Scan for the cell matching the given text and deliver its [x, y] coordinate at center. 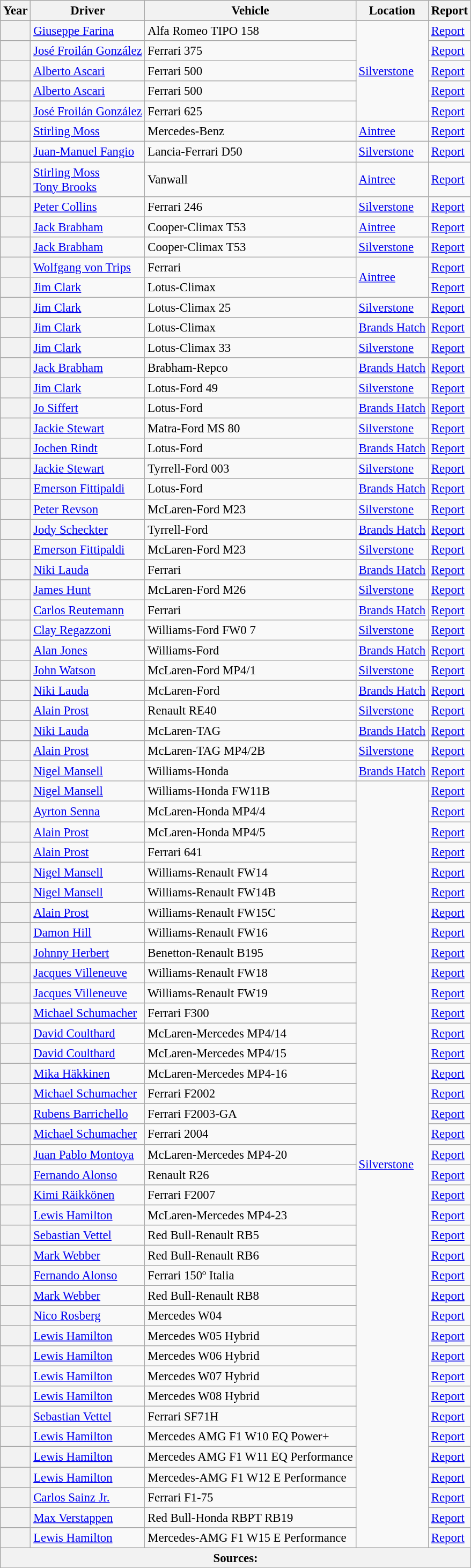
Mercedes AMG F1 W10 EQ Power+ [250, 1437]
Williams-Renault FW16 [250, 933]
Carlos Reutemann [88, 610]
Vehicle [250, 11]
Williams-Ford FW0 7 [250, 630]
Juan-Manuel Fangio [88, 152]
Juan Pablo Montoya [88, 1154]
Ferrari 375 [250, 51]
Jody Scheckter [88, 529]
McLaren-Mercedes MP4-20 [250, 1154]
Mercedes-Benz [250, 131]
Ferrari F1-75 [250, 1497]
Ayrton Senna [88, 812]
Peter Revson [88, 509]
Williams-Renault FW19 [250, 993]
Ferrari 246 [250, 207]
Carlos Sainz Jr. [88, 1497]
Williams-Ford [250, 650]
Lancia-Ferrari D50 [250, 152]
Mercedes W08 Hybrid [250, 1396]
Williams-Renault FW15C [250, 912]
Ferrari 625 [250, 112]
Williams-Renault FW14 [250, 872]
Wolfgang von Trips [88, 267]
McLaren-TAG [250, 731]
Ferrari F2002 [250, 1094]
Williams-Honda [250, 771]
Red Bull-Renault RB6 [250, 1255]
Clay Regazzoni [88, 630]
Lotus-Ford 49 [250, 388]
McLaren-Honda MP4/5 [250, 832]
Ferrari F2003-GA [250, 1114]
Ferrari F300 [250, 1013]
Red Bull-Renault RB8 [250, 1295]
Location [392, 11]
Alan Jones [88, 650]
McLaren-Mercedes MP4/14 [250, 1034]
Jo Siffert [88, 408]
Vanwall [250, 179]
Lotus-Climax 33 [250, 348]
Year [16, 11]
Matra-Ford MS 80 [250, 429]
McLaren-Ford MP4/1 [250, 671]
Rubens Barrichello [88, 1114]
Ferrari SF71H [250, 1417]
Mercedes W07 Hybrid [250, 1376]
Sources: [236, 1558]
McLaren-Mercedes MP4-16 [250, 1074]
Jochen Rindt [88, 448]
Stirling Moss [88, 131]
McLaren-TAG MP4/2B [250, 751]
Stirling Moss Tony Brooks [88, 179]
Ferrari 2004 [250, 1135]
Ferrari F2007 [250, 1195]
McLaren-Honda MP4/4 [250, 812]
Lotus-Climax 25 [250, 307]
Renault R26 [250, 1175]
Mercedes W05 Hybrid [250, 1336]
McLaren-Ford [250, 691]
Tyrrell-Ford 003 [250, 469]
Nico Rosberg [88, 1316]
Giuseppe Farina [88, 31]
Peter Collins [88, 207]
Renault RE40 [250, 711]
McLaren-Ford M26 [250, 590]
James Hunt [88, 590]
Mercedes W04 [250, 1316]
Red Bull-Honda RBPT RB19 [250, 1518]
Williams-Renault FW18 [250, 973]
Max Verstappen [88, 1518]
Mercedes-AMG F1 W12 E Performance [250, 1477]
Johnny Herbert [88, 953]
Driver [88, 11]
Brabham-Repco [250, 368]
Ferrari 641 [250, 852]
Williams-Renault FW14B [250, 892]
Benetton-Renault B195 [250, 953]
Alfa Romeo TIPO 158 [250, 31]
Williams-Honda FW11B [250, 791]
Mercedes AMG F1 W11 EQ Performance [250, 1457]
McLaren-Mercedes MP4/15 [250, 1054]
Tyrrell-Ford [250, 529]
Mika Häkkinen [88, 1074]
Mercedes W06 Hybrid [250, 1356]
Red Bull-Renault RB5 [250, 1235]
Mercedes-AMG F1 W15 E Performance [250, 1537]
McLaren-Mercedes MP4-23 [250, 1215]
Ferrari 150º Italia [250, 1276]
John Watson [88, 671]
Damon Hill [88, 933]
Kimi Räikkönen [88, 1195]
